Determine the (X, Y) coordinate at the center of the cell enclosing the given text.  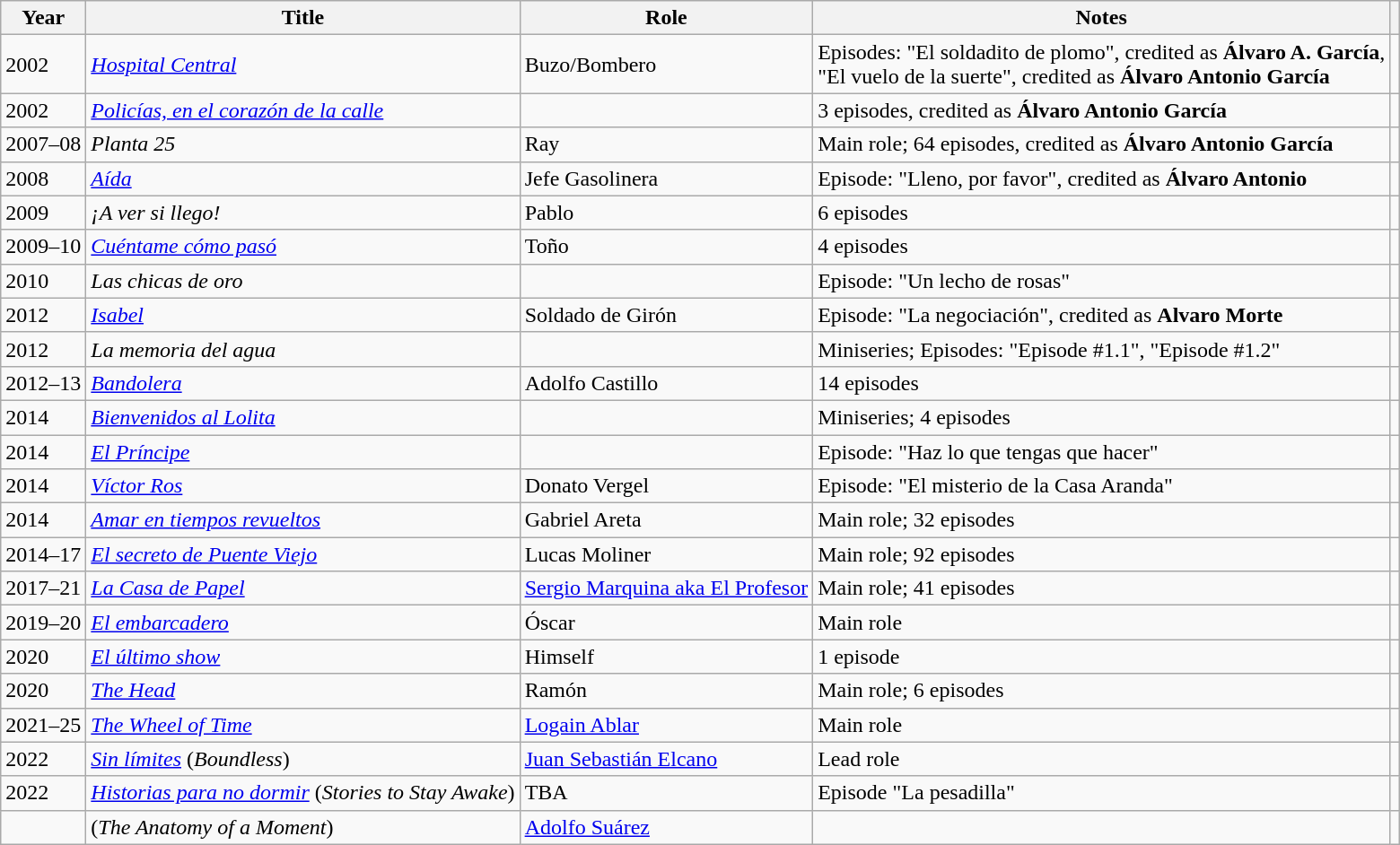
Lucas Moliner (666, 554)
El último show (303, 657)
Toño (666, 247)
Amar en tiempos revueltos (303, 520)
Las chicas de oro (303, 281)
Himself (666, 657)
Miniseries; 4 episodes (1102, 417)
¡A ver si llego! (303, 213)
El secreto de Puente Viejo (303, 554)
Role (666, 18)
Main role; 64 episodes, credited as Álvaro Antonio García (1102, 144)
Pablo (666, 213)
Main role; 6 episodes (1102, 691)
14 episodes (1102, 383)
Year (43, 18)
Bienvenidos al Lolita (303, 417)
Víctor Ros (303, 486)
Jefe Gasolinera (666, 179)
Donato Vergel (666, 486)
3 episodes, credited as Álvaro Antonio García (1102, 110)
2014–17 (43, 554)
La Casa de Papel (303, 588)
Episodes: "El soldadito de plomo", credited as Álvaro A. García,"El vuelo de la suerte", credited as Álvaro Antonio García (1102, 65)
Historias para no dormir (Stories to Stay Awake) (303, 793)
Sin límites (Boundless) (303, 759)
Title (303, 18)
Isabel (303, 315)
Notes (1102, 18)
La memoria del agua (303, 349)
1 episode (1102, 657)
Soldado de Girón (666, 315)
Juan Sebastián Elcano (666, 759)
El embarcadero (303, 623)
Ray (666, 144)
Bandolera (303, 383)
Lead role (1102, 759)
(The Anatomy of a Moment) (303, 827)
2017–21 (43, 588)
2009–10 (43, 247)
Adolfo Castillo (666, 383)
4 episodes (1102, 247)
Main role; 32 episodes (1102, 520)
6 episodes (1102, 213)
Gabriel Areta (666, 520)
2007–08 (43, 144)
Main role; 92 episodes (1102, 554)
2008 (43, 179)
Buzo/Bombero (666, 65)
2012–13 (43, 383)
Policías, en el corazón de la calle (303, 110)
2021–25 (43, 725)
Main role; 41 episodes (1102, 588)
Hospital Central (303, 65)
Planta 25 (303, 144)
Cuéntame cómo pasó (303, 247)
Logain Ablar (666, 725)
2010 (43, 281)
Adolfo Suárez (666, 827)
2009 (43, 213)
Episode: "Haz lo que tengas que hacer" (1102, 451)
Ramón (666, 691)
Óscar (666, 623)
Episode: "El misterio de la Casa Aranda" (1102, 486)
Episode: "Lleno, por favor", credited as Álvaro Antonio (1102, 179)
Aída (303, 179)
2019–20 (43, 623)
The Head (303, 691)
Episode "La pesadilla" (1102, 793)
El Príncipe (303, 451)
Episode: "Un lecho de rosas" (1102, 281)
Sergio Marquina aka El Profesor (666, 588)
Miniseries; Episodes: "Episode #1.1", "Episode #1.2" (1102, 349)
The Wheel of Time (303, 725)
TBA (666, 793)
Episode: "La negociación", credited as Alvaro Morte (1102, 315)
